Detect which cell encompasses the target text, then output its [x, y] center coordinate. 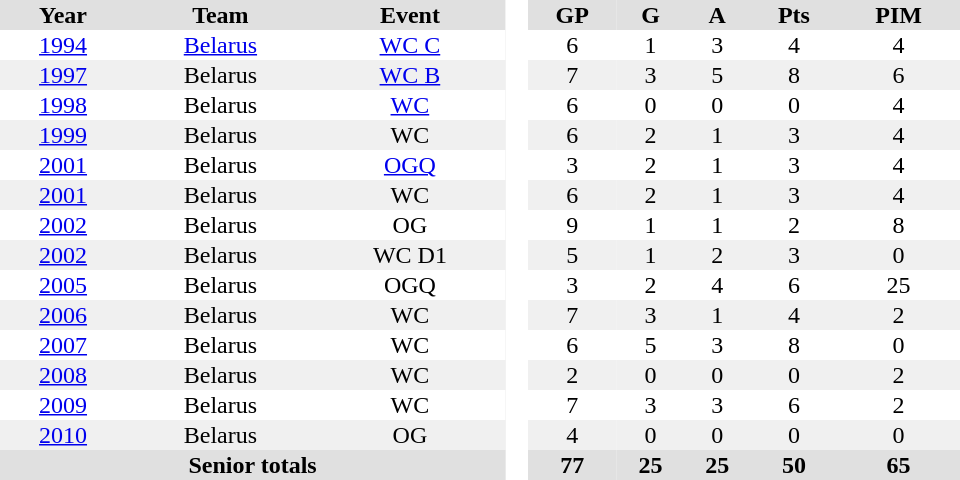
WC C [410, 45]
77 [572, 465]
Event [410, 15]
Senior totals [252, 465]
GP [572, 15]
Pts [794, 15]
WC B [410, 75]
WC D1 [410, 255]
G [650, 15]
2009 [63, 405]
9 [572, 225]
Team [220, 15]
2005 [63, 285]
Year [63, 15]
1997 [63, 75]
2010 [63, 435]
50 [794, 465]
2007 [63, 345]
1998 [63, 105]
1994 [63, 45]
A [718, 15]
2008 [63, 375]
PIM [898, 15]
1999 [63, 135]
2006 [63, 315]
65 [898, 465]
